Detect which cell encompasses the target text, then output its [x, y] center coordinate. 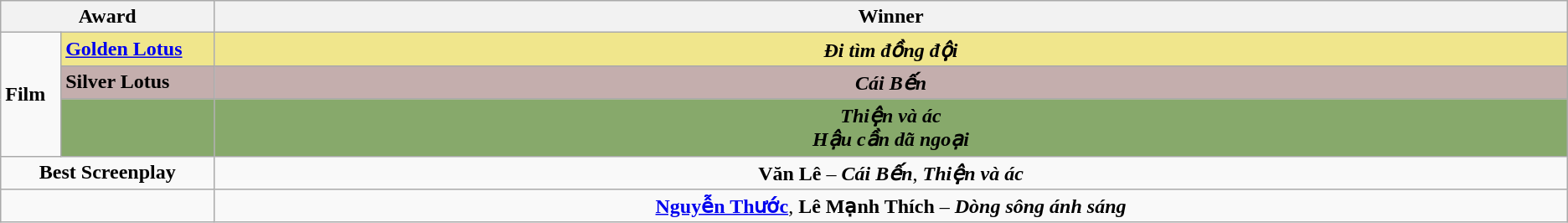
Thiện và ácHậu cần dã ngoại [891, 127]
Best Screenplay [107, 173]
Đi tìm đồng đội [891, 49]
Winner [891, 17]
Golden Lotus [137, 49]
Film [31, 94]
Văn Lê – Cái Bến, Thiện và ác [891, 173]
Award [107, 17]
Silver Lotus [137, 82]
Cái Bến [891, 82]
Nguyễn Thước, Lê Mạnh Thích – Dòng sông ánh sáng [891, 206]
